Provide the [x, y] coordinate of the cell's center where the given text is located.  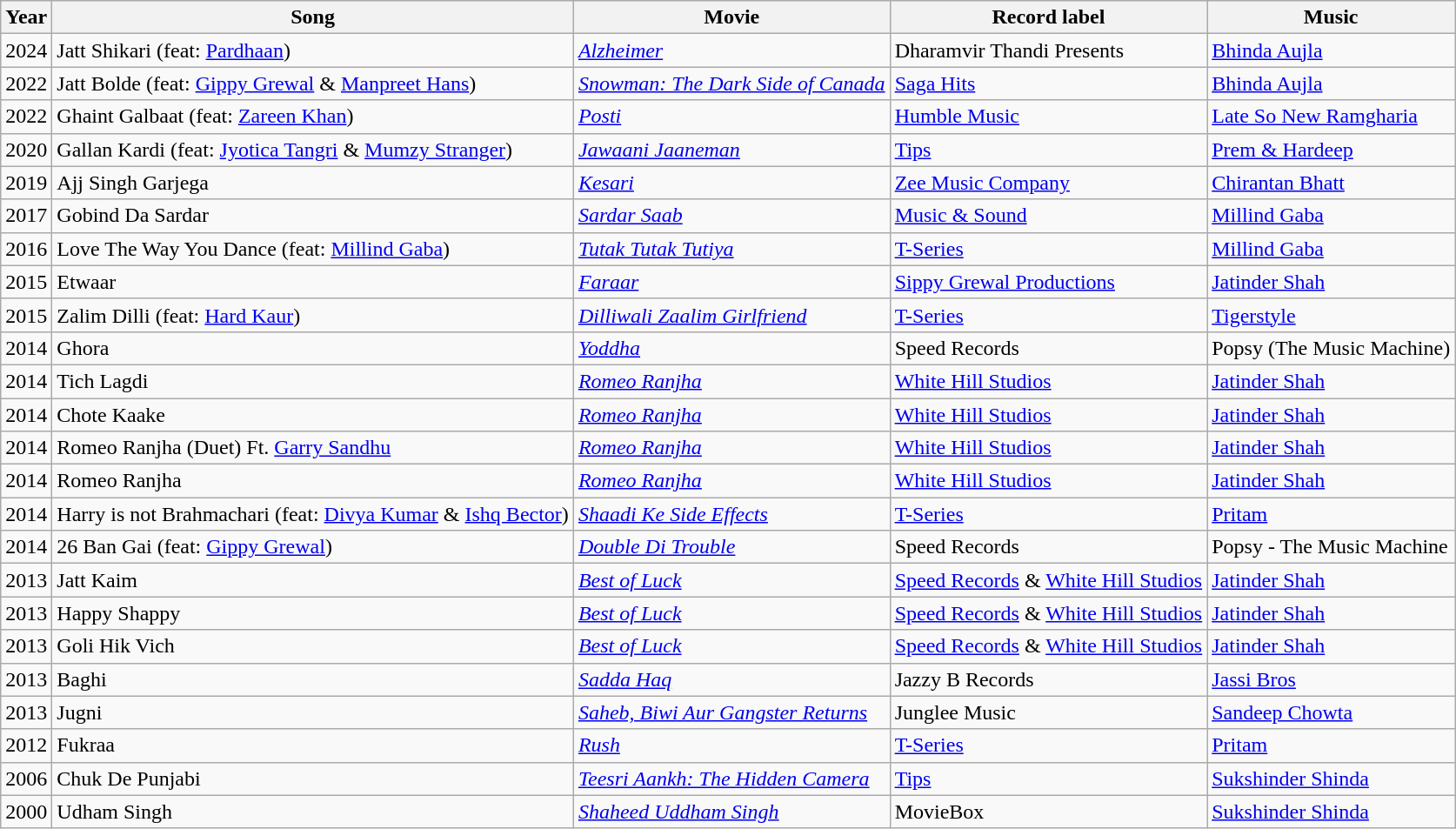
Saga Hits [1049, 84]
Sippy Grewal Productions [1049, 282]
Jassi Bros [1331, 679]
Yoddha [731, 348]
Late So New Ramgharia [1331, 117]
Jugni [313, 712]
Jatt Bolde (feat: Gippy Grewal & Manpreet Hans) [313, 84]
Zalim Dilli (feat: Hard Kaur) [313, 315]
Humble Music [1049, 117]
Junglee Music [1049, 712]
Song [313, 17]
26 Ban Gai (feat: Gippy Grewal) [313, 547]
Romeo Ranjha (Duet) Ft. Garry Sandhu [313, 448]
Movie [731, 17]
2017 [26, 216]
Dharamvir Thandi Presents [1049, 50]
2000 [26, 812]
Chirantan Bhatt [1331, 183]
Ghaint Galbaat (feat: Zareen Khan) [313, 117]
2006 [26, 779]
Love The Way You Dance (feat: Millind Gaba) [313, 249]
Ajj Singh Garjega [313, 183]
Fukraa [313, 745]
Tich Lagdi [313, 381]
Tigerstyle [1331, 315]
Baghi [313, 679]
Zee Music Company [1049, 183]
Jatt Shikari (feat: Pardhaan) [313, 50]
Udham Singh [313, 812]
Chuk De Punjabi [313, 779]
Gallan Kardi (feat: Jyotica Tangri & Mumzy Stranger) [313, 150]
Kesari [731, 183]
Shaheed Uddham Singh [731, 812]
Goli Hik Vich [313, 646]
Jawaani Jaaneman [731, 150]
Dilliwali Zaalim Girlfriend [731, 315]
Sardar Saab [731, 216]
Music & Sound [1049, 216]
Jatt Kaim [313, 580]
Shaadi Ke Side Effects [731, 514]
2012 [26, 745]
Harry is not Brahmachari (feat: Divya Kumar & Ishq Bector) [313, 514]
Sadda Haq [731, 679]
Posti [731, 117]
2020 [26, 150]
Sandeep Chowta [1331, 712]
Tutak Tutak Tutiya [731, 249]
2016 [26, 249]
MovieBox [1049, 812]
Record label [1049, 17]
Saheb, Biwi Aur Gangster Returns [731, 712]
Prem & Hardeep [1331, 150]
Jazzy B Records [1049, 679]
Music [1331, 17]
2019 [26, 183]
Alzheimer [731, 50]
Popsy - The Music Machine [1331, 547]
Happy Shappy [313, 613]
Year [26, 17]
Faraar [731, 282]
Etwaar [313, 282]
Rush [731, 745]
Teesri Aankh: The Hidden Camera [731, 779]
2024 [26, 50]
Snowman: The Dark Side of Canada [731, 84]
Popsy (The Music Machine) [1331, 348]
Chote Kaake [313, 415]
Gobind Da Sardar [313, 216]
Ghora [313, 348]
Double Di Trouble [731, 547]
